Extract the [X, Y] coordinate from the center of the cell holding the provided text.  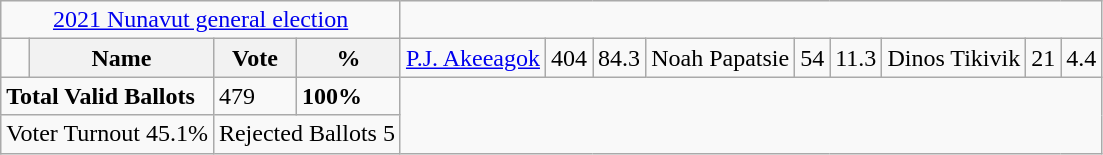
54 [812, 58]
P.J. Akeeagok [472, 58]
Noah Papatsie [720, 58]
Name [121, 58]
4.4 [1082, 58]
21 [1044, 58]
Rejected Ballots 5 [306, 134]
Dinos Tikivik [954, 58]
479 [254, 96]
404 [568, 58]
Total Valid Ballots [108, 96]
11.3 [856, 58]
100% [349, 96]
2021 Nunavut general election [201, 20]
84.3 [620, 58]
Vote [254, 58]
% [349, 58]
Voter Turnout 45.1% [108, 134]
